Provide the (X, Y) coordinate of the cell's center where the given text is located.  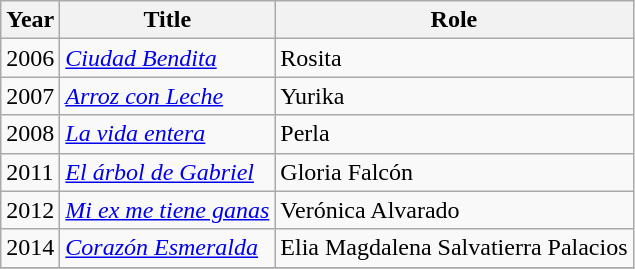
2007 (30, 96)
Verónica Alvarado (454, 210)
Year (30, 20)
Role (454, 20)
2012 (30, 210)
Yurika (454, 96)
2006 (30, 58)
2008 (30, 134)
Perla (454, 134)
Arroz con Leche (168, 96)
2014 (30, 248)
Corazón Esmeralda (168, 248)
Gloria Falcón (454, 172)
Elia Magdalena Salvatierra Palacios (454, 248)
Ciudad Bendita (168, 58)
Title (168, 20)
2011 (30, 172)
El árbol de Gabriel (168, 172)
Rosita (454, 58)
La vida entera (168, 134)
Mi ex me tiene ganas (168, 210)
